From the cell containing the given text, extract its center point as [X, Y] coordinate. 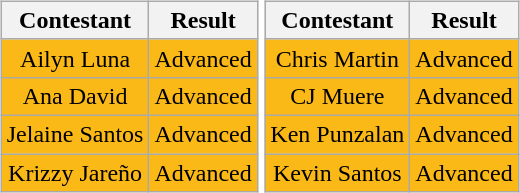
Kevin Santos [338, 173]
Chris Martin [338, 58]
Ken Punzalan [338, 134]
Ailyn Luna [75, 58]
Jelaine Santos [75, 134]
CJ Muere [338, 96]
Ana David [75, 96]
Krizzy Jareño [75, 173]
